Capture the cell that displays the provided text and extract its (x, y) central coordinate. 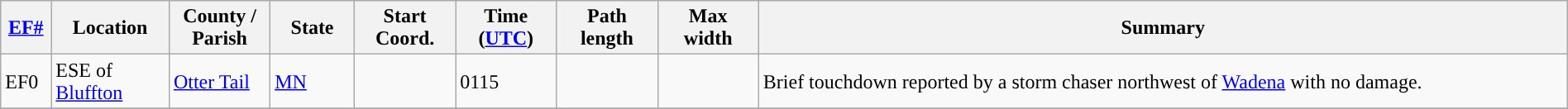
Summary (1163, 28)
Start Coord. (404, 28)
MN (313, 81)
State (313, 28)
EF# (26, 28)
0115 (506, 81)
County / Parish (219, 28)
EF0 (26, 81)
Location (111, 28)
Time (UTC) (506, 28)
ESE of Bluffton (111, 81)
Path length (607, 28)
Brief touchdown reported by a storm chaser northwest of Wadena with no damage. (1163, 81)
Max width (708, 28)
Otter Tail (219, 81)
